Find where the given text appears and provide that cell's center as (X, Y) coordinate. 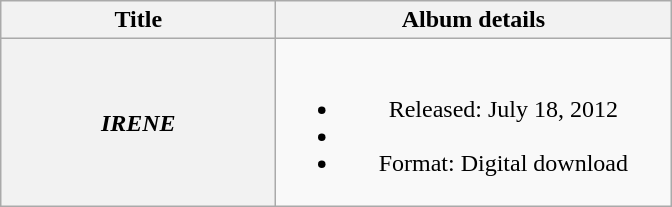
Released: July 18, 2012Format: Digital download (474, 122)
Title (138, 20)
Album details (474, 20)
IRENE (138, 122)
